Extract the [X, Y] coordinate from the center of the cell holding the provided text.  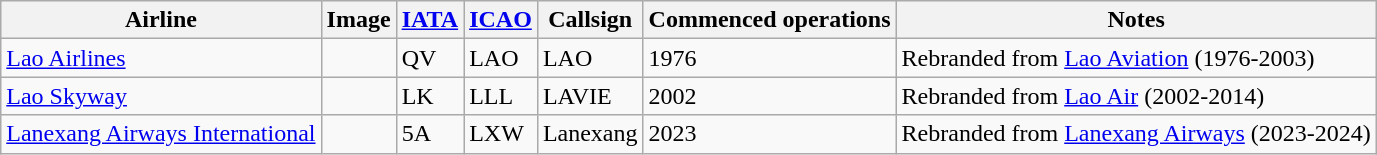
Lanexang Airways International [161, 134]
Lanexang [590, 134]
LXW [501, 134]
LAVIE [590, 96]
Lao Airlines [161, 58]
Rebranded from Lao Aviation (1976-2003) [1136, 58]
Commenced operations [770, 20]
ICAO [501, 20]
Airline [161, 20]
IATA [430, 20]
Notes [1136, 20]
5A [430, 134]
2023 [770, 134]
Rebranded from Lanexang Airways (2023-2024) [1136, 134]
QV [430, 58]
1976 [770, 58]
Rebranded from Lao Air (2002-2014) [1136, 96]
2002 [770, 96]
LK [430, 96]
Lao Skyway [161, 96]
LLL [501, 96]
Callsign [590, 20]
Image [358, 20]
